Find where the given text appears and provide that cell's center as (X, Y) coordinate. 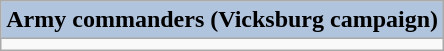
Army commanders (Vicksburg campaign) (222, 20)
